For the text-containing cell, return its midpoint in (x, y) coordinate format. 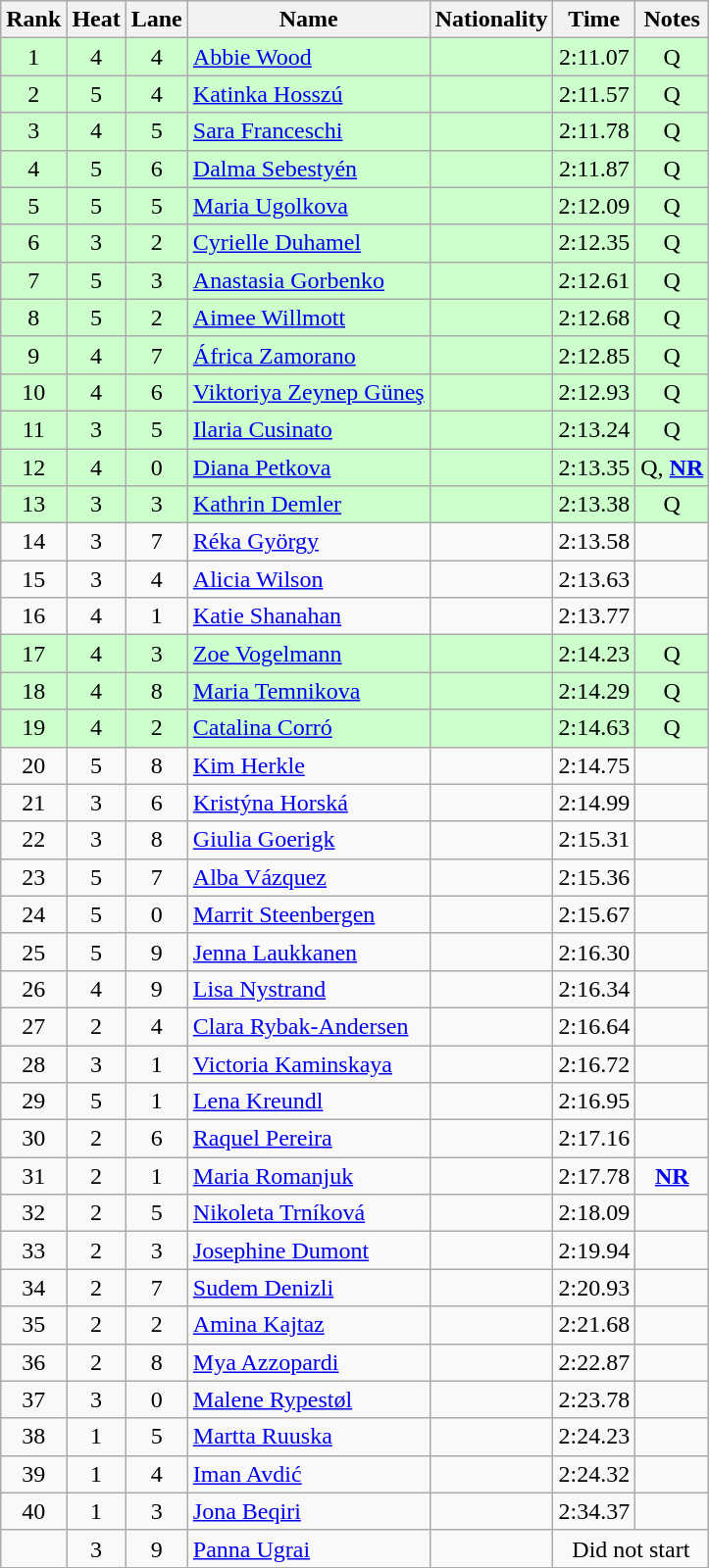
Dalma Sebestyén (308, 169)
África Zamorano (308, 355)
19 (33, 728)
2:12.93 (594, 392)
Martta Ruuska (308, 1437)
2:13.35 (594, 467)
Sara Franceschi (308, 131)
2:15.36 (594, 877)
38 (33, 1437)
11 (33, 429)
Catalina Corró (308, 728)
22 (33, 840)
Réka György (308, 542)
14 (33, 542)
Victoria Kaminskaya (308, 1063)
2:12.68 (594, 318)
2:12.85 (594, 355)
Kim Herkle (308, 765)
Name (308, 20)
10 (33, 392)
13 (33, 505)
Sudem Denizli (308, 1288)
Iman Avdić (308, 1474)
Viktoriya Zeynep Güneş (308, 392)
Lisa Nystrand (308, 989)
Malene Rypestøl (308, 1399)
Zoe Vogelmann (308, 654)
2:16.30 (594, 952)
Aimee Willmott (308, 318)
Amina Kajtaz (308, 1325)
Katinka Hosszú (308, 94)
Maria Romanjuk (308, 1176)
Giulia Goerigk (308, 840)
2:24.23 (594, 1437)
21 (33, 803)
Abbie Wood (308, 57)
2:12.09 (594, 206)
Nationality (491, 20)
2:14.75 (594, 765)
2:16.95 (594, 1102)
Jona Beqiri (308, 1511)
2:13.38 (594, 505)
Notes (673, 20)
Kristýna Horská (308, 803)
23 (33, 877)
Heat (96, 20)
Mya Azzopardi (308, 1362)
2:22.87 (594, 1362)
2:12.35 (594, 243)
Clara Rybak-Andersen (308, 1026)
2:34.37 (594, 1511)
33 (33, 1250)
2:11.57 (594, 94)
Kathrin Demler (308, 505)
29 (33, 1102)
Time (594, 20)
Maria Ugolkova (308, 206)
Rank (33, 20)
18 (33, 691)
Lane (157, 20)
2:13.24 (594, 429)
Panna Ugrai (308, 1548)
28 (33, 1063)
2:16.64 (594, 1026)
30 (33, 1139)
34 (33, 1288)
2:18.09 (594, 1213)
2:21.68 (594, 1325)
Cyrielle Duhamel (308, 243)
36 (33, 1362)
Raquel Pereira (308, 1139)
15 (33, 579)
12 (33, 467)
2:11.07 (594, 57)
2:12.61 (594, 280)
17 (33, 654)
Nikoleta Trníková (308, 1213)
16 (33, 616)
37 (33, 1399)
2:13.63 (594, 579)
2:17.16 (594, 1139)
Diana Petkova (308, 467)
Alicia Wilson (308, 579)
32 (33, 1213)
35 (33, 1325)
Marrit Steenbergen (308, 914)
2:11.78 (594, 131)
2:13.58 (594, 542)
Did not start (632, 1548)
Katie Shanahan (308, 616)
2:14.23 (594, 654)
2:16.72 (594, 1063)
2:15.31 (594, 840)
Alba Vázquez (308, 877)
24 (33, 914)
2:24.32 (594, 1474)
2:16.34 (594, 989)
2:14.99 (594, 803)
26 (33, 989)
Josephine Dumont (308, 1250)
2:11.87 (594, 169)
Ilaria Cusinato (308, 429)
31 (33, 1176)
2:19.94 (594, 1250)
2:17.78 (594, 1176)
Anastasia Gorbenko (308, 280)
40 (33, 1511)
2:15.67 (594, 914)
25 (33, 952)
Lena Kreundl (308, 1102)
2:14.63 (594, 728)
2:20.93 (594, 1288)
Q, NR (673, 467)
Jenna Laukkanen (308, 952)
2:23.78 (594, 1399)
27 (33, 1026)
39 (33, 1474)
20 (33, 765)
2:13.77 (594, 616)
2:14.29 (594, 691)
Maria Temnikova (308, 691)
NR (673, 1176)
